Search for the cell housing the specified text and yield its [X, Y] center coordinate. 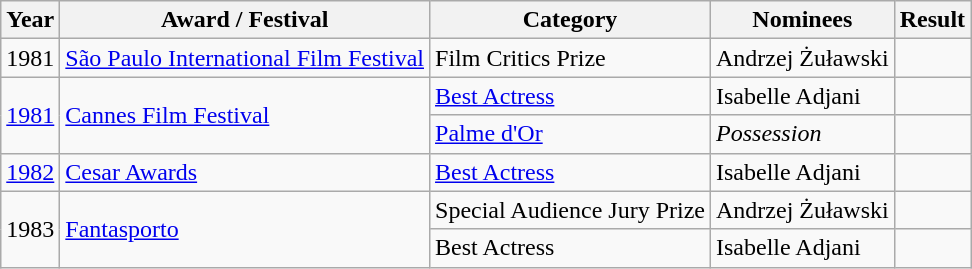
Year [30, 20]
1982 [30, 172]
Nominees [803, 20]
Award / Festival [245, 20]
Cesar Awards [245, 172]
1983 [30, 229]
Cannes Film Festival [245, 115]
São Paulo International Film Festival [245, 58]
Film Critics Prize [570, 58]
Category [570, 20]
Palme d'Or [570, 134]
Fantasporto [245, 229]
Special Audience Jury Prize [570, 210]
Result [932, 20]
Possession [803, 134]
